Determine the (X, Y) coordinate at the center of the cell enclosing the given text.  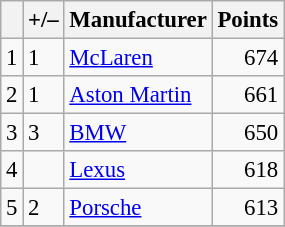
5 (12, 208)
4 (12, 170)
Manufacturer (138, 20)
+/– (44, 20)
Porsche (138, 208)
618 (248, 170)
661 (248, 95)
Aston Martin (138, 95)
McLaren (138, 58)
Points (248, 20)
613 (248, 208)
BMW (138, 133)
Lexus (138, 170)
674 (248, 58)
650 (248, 133)
